Identify which cell holds the provided text, then report its [X, Y] central coordinate. 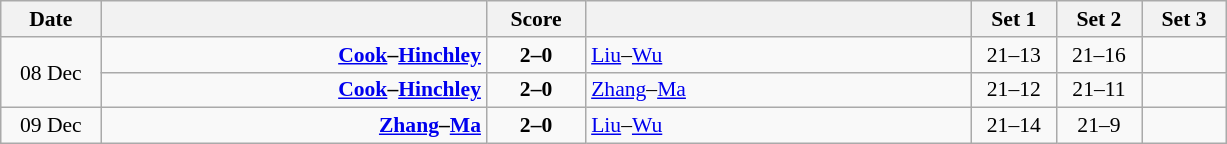
21–14 [1014, 126]
Set 2 [1098, 19]
21–16 [1098, 55]
Date [51, 19]
Set 3 [1184, 19]
21–9 [1098, 126]
09 Dec [51, 126]
21–11 [1098, 90]
08 Dec [51, 72]
Set 1 [1014, 19]
Score [536, 19]
21–13 [1014, 55]
21–12 [1014, 90]
